Locate the cell with the specified text and output its (x, y) center coordinate. 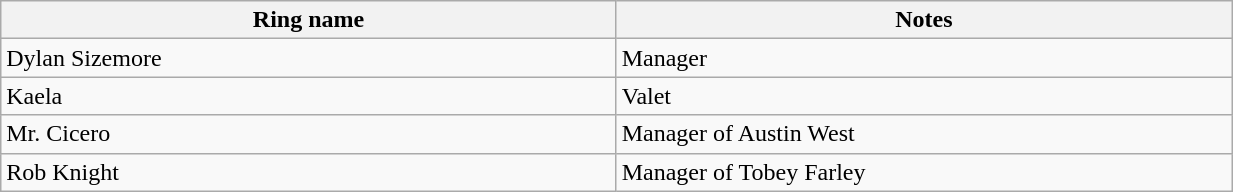
Ring name (308, 20)
Valet (924, 96)
Manager of Tobey Farley (924, 172)
Rob Knight (308, 172)
Manager of Austin West (924, 134)
Mr. Cicero (308, 134)
Kaela (308, 96)
Dylan Sizemore (308, 58)
Notes (924, 20)
Manager (924, 58)
